Pinpoint the cell where the given text exists, returning its (x, y) midpoint coordinate. 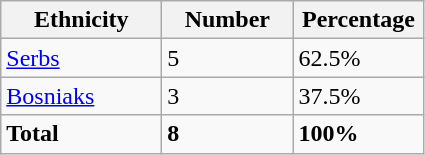
Serbs (82, 58)
5 (228, 58)
8 (228, 134)
3 (228, 96)
37.5% (358, 96)
62.5% (358, 58)
100% (358, 134)
Ethnicity (82, 20)
Total (82, 134)
Number (228, 20)
Percentage (358, 20)
Bosniaks (82, 96)
